From the cell containing the given text, extract its center point as (X, Y) coordinate. 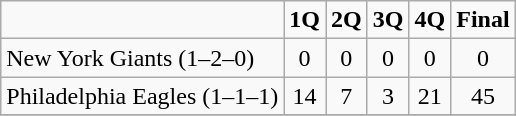
4Q (430, 20)
1Q (305, 20)
Final (483, 20)
New York Giants (1–2–0) (142, 58)
2Q (347, 20)
45 (483, 96)
3Q (388, 20)
3 (388, 96)
Philadelphia Eagles (1–1–1) (142, 96)
7 (347, 96)
21 (430, 96)
14 (305, 96)
